Determine the (x, y) coordinate at the center of the cell enclosing the given text.  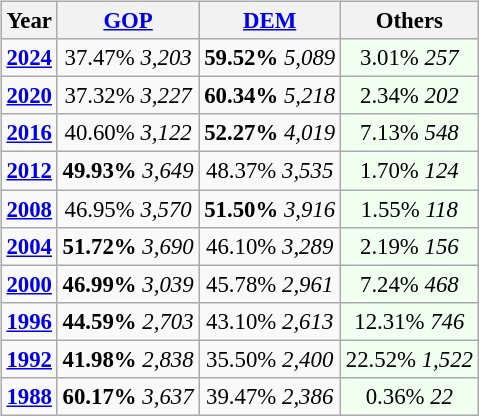
46.10% 3,289 (270, 246)
43.10% 2,613 (270, 321)
2.34% 202 (409, 96)
DEM (270, 21)
22.52% 1,522 (409, 359)
45.78% 2,961 (270, 284)
37.47% 3,203 (128, 58)
Others (409, 21)
2000 (29, 284)
39.47% 2,386 (270, 396)
2004 (29, 246)
1988 (29, 396)
59.52% 5,089 (270, 58)
44.59% 2,703 (128, 321)
3.01% 257 (409, 58)
52.27% 4,019 (270, 133)
2020 (29, 96)
Year (29, 21)
46.99% 3,039 (128, 284)
2008 (29, 209)
60.34% 5,218 (270, 96)
2.19% 156 (409, 246)
1.55% 118 (409, 209)
0.36% 22 (409, 396)
51.50% 3,916 (270, 209)
1.70% 124 (409, 171)
7.13% 548 (409, 133)
7.24% 468 (409, 284)
41.98% 2,838 (128, 359)
12.31% 746 (409, 321)
51.72% 3,690 (128, 246)
60.17% 3,637 (128, 396)
GOP (128, 21)
48.37% 3,535 (270, 171)
46.95% 3,570 (128, 209)
2012 (29, 171)
35.50% 2,400 (270, 359)
2016 (29, 133)
2024 (29, 58)
40.60% 3,122 (128, 133)
1996 (29, 321)
1992 (29, 359)
49.93% 3,649 (128, 171)
37.32% 3,227 (128, 96)
